Provide the [X, Y] coordinate of the cell's center where the given text is located.  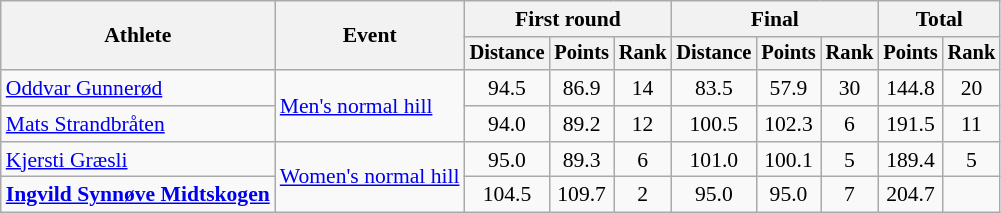
191.5 [910, 124]
14 [643, 88]
86.9 [581, 88]
Ingvild Synnøve Midtskogen [138, 195]
100.5 [714, 124]
89.3 [581, 160]
189.4 [910, 160]
Kjersti Græsli [138, 160]
Athlete [138, 36]
12 [643, 124]
104.5 [508, 195]
20 [972, 88]
First round [568, 19]
7 [850, 195]
Final [774, 19]
89.2 [581, 124]
Total [939, 19]
102.3 [788, 124]
2 [643, 195]
Mats Strandbråten [138, 124]
Event [370, 36]
57.9 [788, 88]
94.5 [508, 88]
109.7 [581, 195]
94.0 [508, 124]
11 [972, 124]
204.7 [910, 195]
Oddvar Gunnerød [138, 88]
144.8 [910, 88]
83.5 [714, 88]
101.0 [714, 160]
Women's normal hill [370, 178]
100.1 [788, 160]
Men's normal hill [370, 106]
30 [850, 88]
